Search for the cell housing the specified text and yield its [X, Y] center coordinate. 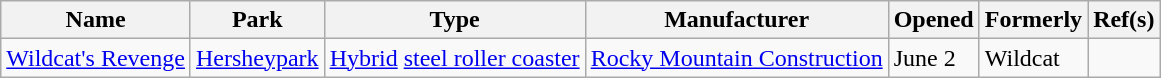
Hersheypark [257, 58]
Opened [934, 20]
Type [454, 20]
Manufacturer [736, 20]
Formerly [1033, 20]
Wildcat's Revenge [96, 58]
Rocky Mountain Construction [736, 58]
Wildcat [1033, 58]
Ref(s) [1124, 20]
Name [96, 20]
Hybrid steel roller coaster [454, 58]
June 2 [934, 58]
Park [257, 20]
